For the text-containing cell, return its midpoint in [x, y] coordinate format. 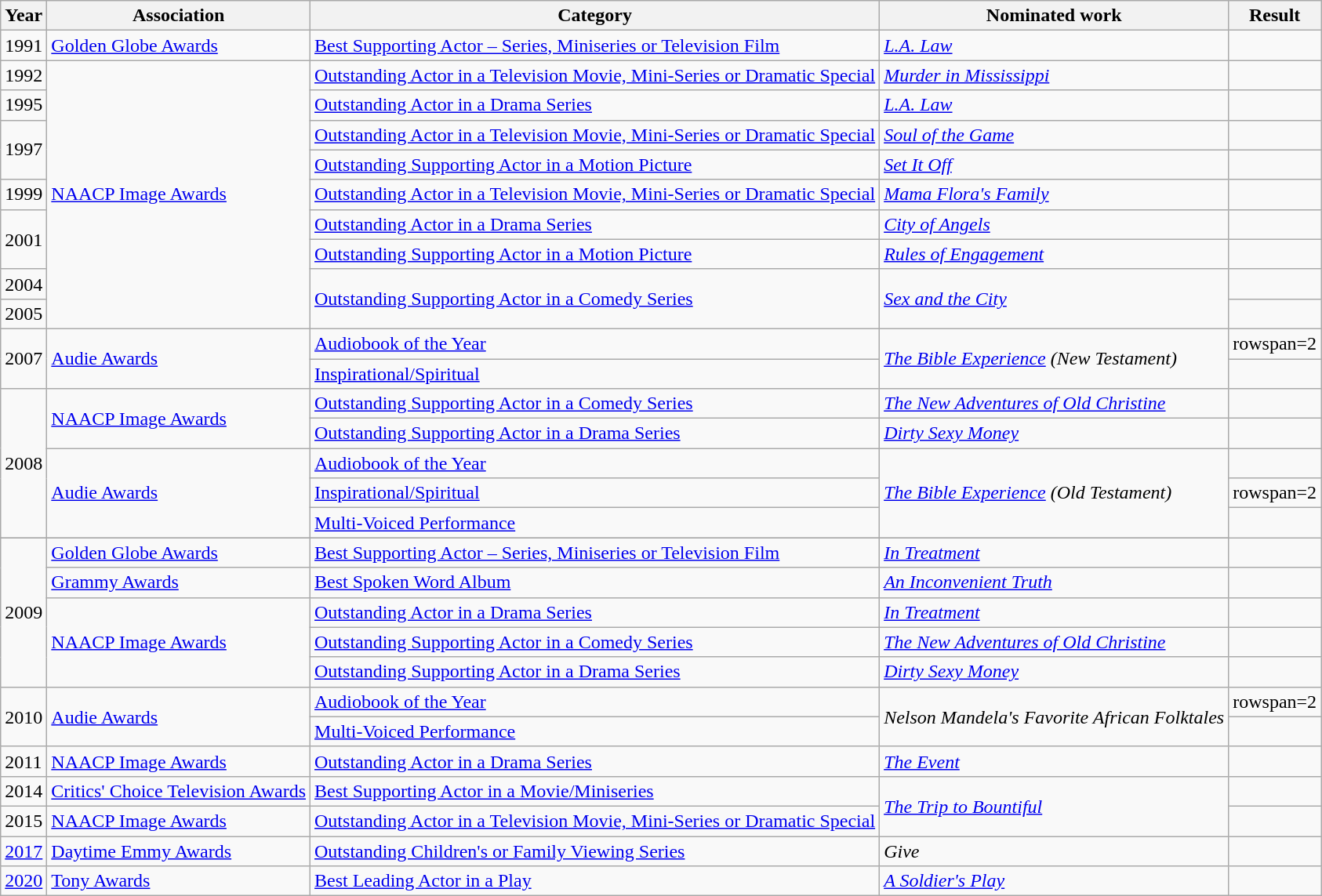
Outstanding Children's or Family Viewing Series [595, 851]
Best Leading Actor in a Play [595, 881]
Give [1054, 851]
Tony Awards [179, 881]
The Bible Experience (New Testament) [1054, 358]
Murder in Mississippi [1054, 75]
2005 [24, 314]
2015 [24, 821]
1992 [24, 75]
2020 [24, 881]
City of Angels [1054, 224]
1995 [24, 105]
2008 [24, 463]
Result [1275, 16]
Rules of Engagement [1054, 254]
2010 [24, 716]
Grammy Awards [179, 582]
Soul of the Game [1054, 135]
A Soldier's Play [1054, 881]
2001 [24, 239]
Sex and the City [1054, 299]
Year [24, 16]
The Trip to Bountiful [1054, 806]
Nominated work [1054, 16]
Critics' Choice Television Awards [179, 791]
1991 [24, 45]
2007 [24, 358]
2009 [24, 612]
2004 [24, 284]
Nelson Mandela's Favorite African Folktales [1054, 716]
2017 [24, 851]
1997 [24, 150]
An Inconvenient Truth [1054, 582]
Best Supporting Actor in a Movie/Miniseries [595, 791]
The Event [1054, 761]
Mama Flora's Family [1054, 194]
2011 [24, 761]
Daytime Emmy Awards [179, 851]
Best Spoken Word Album [595, 582]
Category [595, 16]
Association [179, 16]
Set It Off [1054, 165]
1999 [24, 194]
The Bible Experience (Old Testament) [1054, 493]
2014 [24, 791]
